Pinpoint the cell where the given text exists, returning its [x, y] midpoint coordinate. 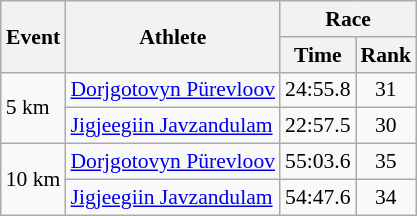
24:55.8 [318, 90]
31 [386, 90]
Athlete [172, 36]
10 km [34, 180]
22:57.5 [318, 126]
35 [386, 162]
Time [318, 55]
30 [386, 126]
Rank [386, 55]
Race [348, 19]
55:03.6 [318, 162]
5 km [34, 108]
Event [34, 36]
34 [386, 197]
54:47.6 [318, 197]
